Output the (X, Y) coordinate of the center of the cell containing the given text.  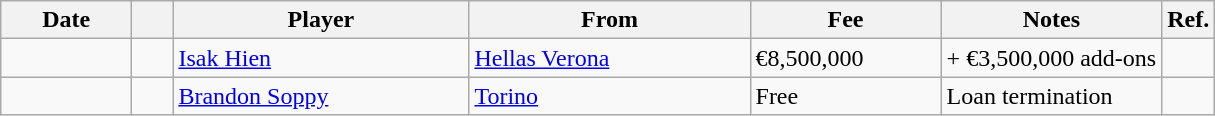
Hellas Verona (610, 58)
Free (846, 96)
Ref. (1188, 20)
Isak Hien (321, 58)
Player (321, 20)
€8,500,000 (846, 58)
Torino (610, 96)
+ €3,500,000 add-ons (1052, 58)
Fee (846, 20)
Loan termination (1052, 96)
From (610, 20)
Brandon Soppy (321, 96)
Notes (1052, 20)
Date (66, 20)
